Detect which cell encompasses the target text, then output its (x, y) center coordinate. 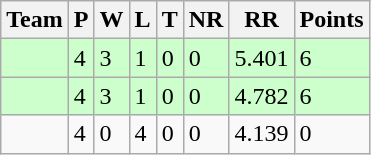
RR (262, 20)
Points (332, 20)
NR (206, 20)
P (81, 20)
Team (35, 20)
L (142, 20)
4.139 (262, 134)
W (112, 20)
4.782 (262, 96)
5.401 (262, 58)
T (170, 20)
